Output the [X, Y] coordinate of the center of the cell containing the given text.  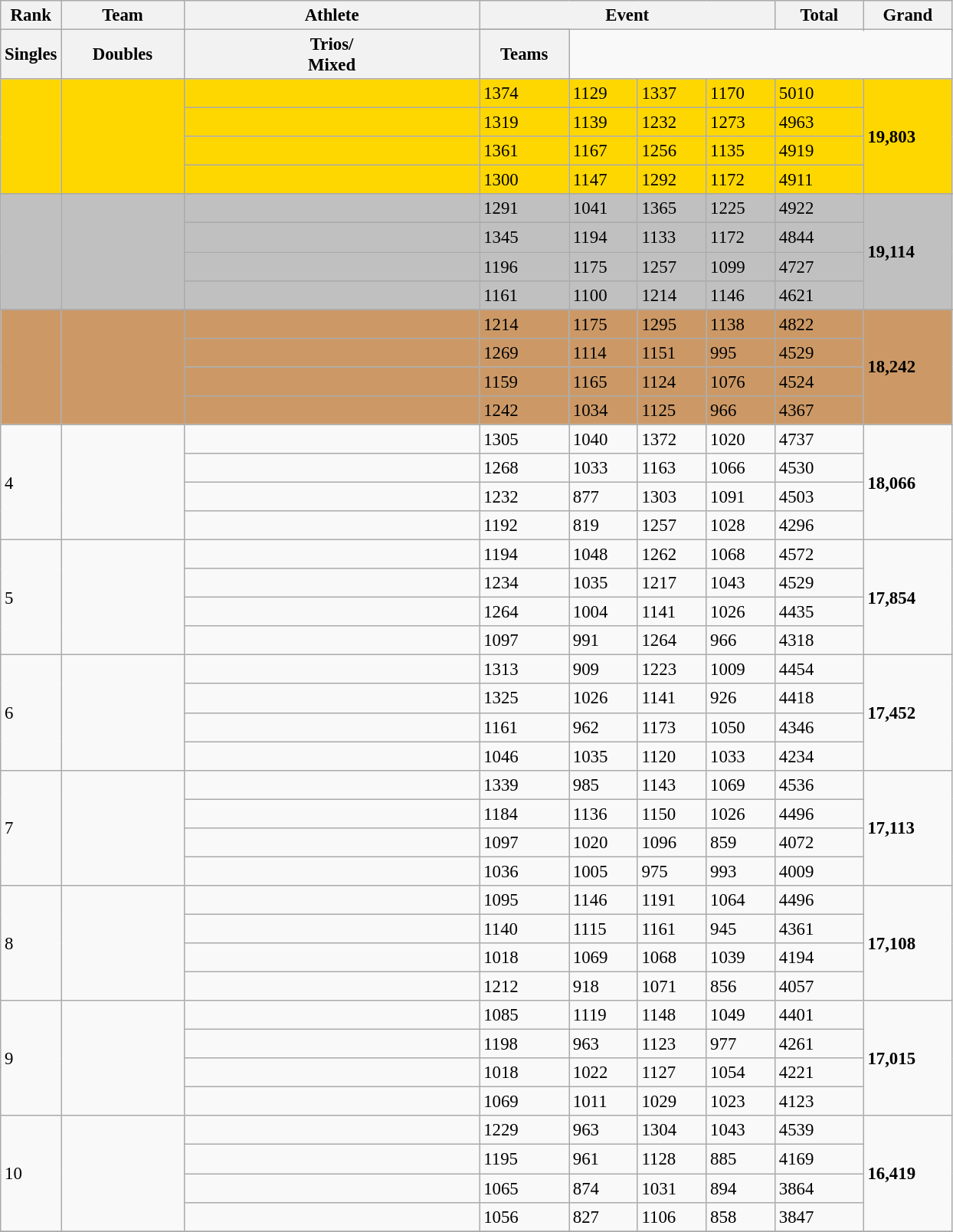
1125 [672, 411]
1124 [672, 382]
1039 [741, 958]
975 [672, 871]
1066 [741, 468]
1136 [604, 814]
1036 [524, 871]
4361 [819, 929]
945 [741, 929]
1269 [524, 352]
985 [604, 785]
1198 [524, 1044]
1049 [741, 1015]
4822 [819, 324]
4234 [819, 756]
1031 [672, 1188]
4536 [819, 785]
1361 [524, 151]
Teams [524, 55]
4539 [819, 1130]
877 [604, 496]
5010 [819, 93]
962 [604, 727]
1099 [741, 267]
9 [31, 1058]
4621 [819, 295]
1191 [672, 900]
1096 [672, 843]
1023 [741, 1102]
977 [741, 1044]
1303 [672, 496]
995 [741, 352]
1319 [524, 123]
4401 [819, 1015]
993 [741, 871]
Grand [908, 15]
4009 [819, 871]
Trios/Mixed [332, 55]
1223 [672, 670]
1151 [672, 352]
4296 [819, 526]
1212 [524, 987]
1041 [604, 209]
1147 [604, 180]
1029 [672, 1102]
1268 [524, 468]
4057 [819, 987]
1242 [524, 411]
1374 [524, 93]
4367 [819, 411]
4072 [819, 843]
1076 [741, 382]
1305 [524, 439]
4261 [819, 1044]
856 [741, 987]
4346 [819, 727]
1040 [604, 439]
18,066 [908, 482]
18,242 [908, 367]
1054 [741, 1073]
4418 [819, 699]
17,108 [908, 943]
1217 [672, 583]
4530 [819, 468]
3847 [819, 1217]
1339 [524, 785]
1173 [672, 727]
1163 [672, 468]
1139 [604, 123]
909 [604, 670]
1100 [604, 295]
4919 [819, 151]
894 [741, 1188]
4123 [819, 1102]
Team [123, 15]
7 [31, 827]
1004 [604, 612]
Doubles [123, 55]
1159 [524, 382]
1325 [524, 699]
1046 [524, 756]
1085 [524, 1015]
1119 [604, 1015]
4318 [819, 641]
1345 [524, 238]
1064 [741, 900]
4169 [819, 1159]
1170 [741, 93]
1372 [672, 439]
4454 [819, 670]
8 [31, 943]
4911 [819, 180]
4194 [819, 958]
885 [741, 1159]
10 [31, 1173]
827 [604, 1217]
1262 [672, 555]
17,854 [908, 598]
1009 [741, 670]
1195 [524, 1159]
1091 [741, 496]
1135 [741, 151]
1291 [524, 209]
6 [31, 713]
1123 [672, 1044]
19,114 [908, 252]
4572 [819, 555]
4503 [819, 496]
1095 [524, 900]
991 [604, 641]
1050 [741, 727]
4435 [819, 612]
1365 [672, 209]
17,452 [908, 713]
19,803 [908, 136]
926 [741, 699]
1065 [524, 1188]
1129 [604, 93]
961 [604, 1159]
Event [627, 15]
918 [604, 987]
1048 [604, 555]
1071 [672, 987]
1196 [524, 267]
4727 [819, 267]
1106 [672, 1217]
1300 [524, 180]
1127 [672, 1073]
1295 [672, 324]
1273 [741, 123]
4737 [819, 439]
1192 [524, 526]
4524 [819, 382]
3864 [819, 1188]
1292 [672, 180]
17,113 [908, 827]
4922 [819, 209]
1167 [604, 151]
Rank [31, 15]
4963 [819, 123]
4844 [819, 238]
1140 [524, 929]
1005 [604, 871]
1150 [672, 814]
1056 [524, 1217]
858 [741, 1217]
874 [604, 1188]
1165 [604, 382]
819 [604, 526]
1256 [672, 151]
5 [31, 598]
Total [819, 15]
16,419 [908, 1173]
Singles [31, 55]
1114 [604, 352]
1133 [672, 238]
1011 [604, 1102]
859 [741, 843]
1337 [672, 93]
1143 [672, 785]
1148 [672, 1015]
1128 [672, 1159]
1234 [524, 583]
1120 [672, 756]
1304 [672, 1130]
1184 [524, 814]
17,015 [908, 1058]
1138 [741, 324]
1313 [524, 670]
1022 [604, 1073]
1028 [741, 526]
1115 [604, 929]
4221 [819, 1073]
Athlete [332, 15]
4 [31, 482]
1229 [524, 1130]
1225 [741, 209]
1034 [604, 411]
